Determine the (X, Y) coordinate at the center of the cell enclosing the given text.  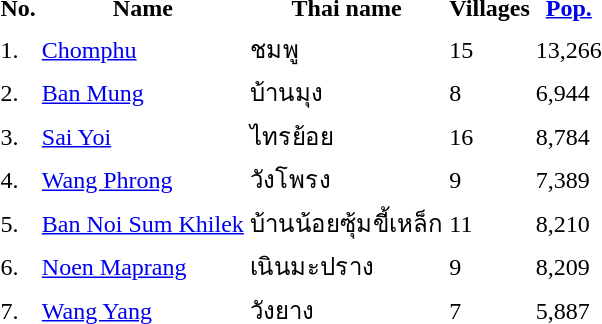
Ban Mung (142, 92)
เนินมะปราง (346, 266)
Sai Yoi (142, 136)
บ้านน้อยซุ้มขี้เหล็ก (346, 223)
Chomphu (142, 49)
8 (490, 92)
15 (490, 49)
16 (490, 136)
Ban Noi Sum Khilek (142, 223)
11 (490, 223)
Noen Maprang (142, 266)
วังโพรง (346, 180)
ไทรย้อย (346, 136)
Wang Phrong (142, 180)
ชมพู (346, 49)
บ้านมุง (346, 92)
